Search for the cell housing the specified text and yield its (X, Y) center coordinate. 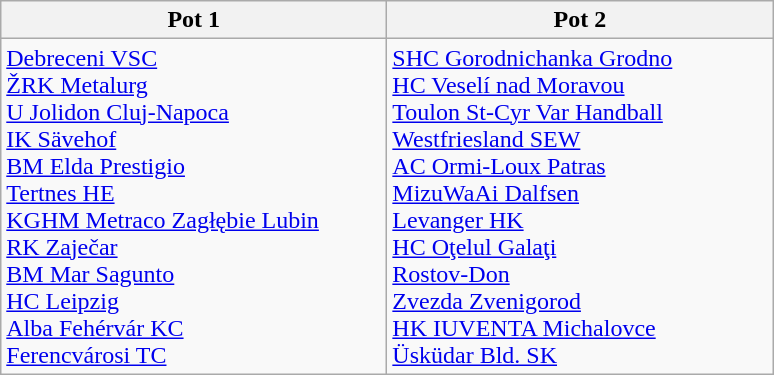
Pot 2 (580, 20)
Pot 1 (194, 20)
